Scan for the cell matching the given text and deliver its (X, Y) coordinate at center. 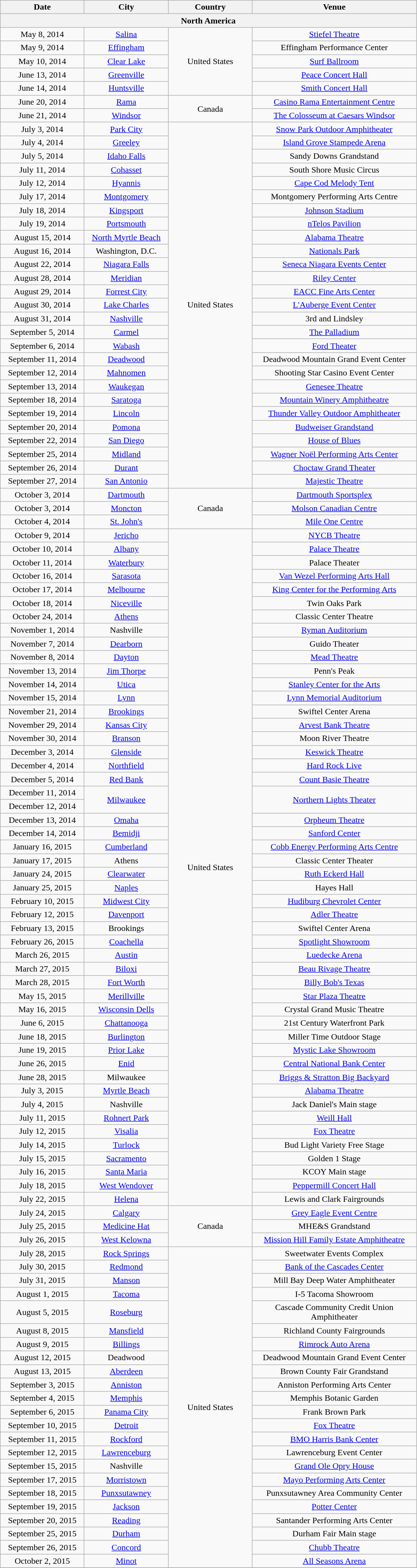
Sandy Downs Grandstand (334, 156)
Reading (126, 1520)
August 16, 2014 (42, 251)
Bemidji (126, 833)
Effingham Performance Center (334, 48)
Huntsville (126, 88)
Santander Performing Arts Center (334, 1520)
June 20, 2014 (42, 102)
Red Bank (126, 779)
Durant (126, 468)
Medicine Hat (126, 1226)
February 12, 2015 (42, 915)
Cascade Community Credit Union Amphitheater (334, 1312)
July 3, 2015 (42, 1091)
July 24, 2015 (42, 1212)
Kansas City (126, 725)
January 17, 2015 (42, 861)
Minot (126, 1561)
August 13, 2015 (42, 1371)
Beau Rivage Theatre (334, 969)
August 12, 2015 (42, 1358)
Mayo Performing Arts Center (334, 1479)
Bud Light Variety Free Stage (334, 1145)
Dartmouth Sportsplex (334, 495)
Thunder Valley Outdoor Amphitheater (334, 414)
Mystic Lake Showroom (334, 1050)
Naples (126, 888)
Wisconsin Dells (126, 1009)
September 10, 2015 (42, 1425)
July 14, 2015 (42, 1145)
October 2, 2015 (42, 1561)
Twin Oaks Park (334, 603)
November 7, 2014 (42, 644)
Panama City (126, 1412)
Classic Center Theatre (334, 617)
Washington, D.C. (126, 251)
Rockford (126, 1439)
Genesee Theatre (334, 386)
BMO Harris Bank Center (334, 1439)
Richland County Fairgrounds (334, 1331)
July 28, 2015 (42, 1253)
Hard Rock Live (334, 765)
Brown County Fair Grandstand (334, 1371)
August 9, 2015 (42, 1344)
Saratoga (126, 400)
Palace Theatre (334, 549)
21st Century Waterfront Park (334, 1023)
Molson Canadian Centre (334, 508)
Montgomery (126, 197)
Orpheum Theatre (334, 820)
Adler Theatre (334, 915)
October 9, 2014 (42, 535)
Montgomery Performing Arts Centre (334, 197)
December 13, 2014 (42, 820)
September 4, 2015 (42, 1398)
Spotlight Showroom (334, 942)
Ryman Auditorium (334, 630)
Visalia (126, 1131)
July 22, 2015 (42, 1199)
Billings (126, 1344)
Greenville (126, 75)
Idaho Falls (126, 156)
July 31, 2015 (42, 1280)
Arvest Bank Theatre (334, 725)
Lincoln (126, 414)
nTelos Pavilion (334, 224)
August 30, 2014 (42, 305)
Clear Lake (126, 61)
Biloxi (126, 969)
Niceville (126, 603)
Midwest City (126, 901)
September 20, 2014 (42, 427)
Hyannis (126, 183)
July 12, 2015 (42, 1131)
Windsor (126, 115)
I-5 Tacoma Showroom (334, 1294)
Park City (126, 129)
Lawrenceburg Event Center (334, 1452)
Count Basie Theatre (334, 779)
Austin (126, 955)
Lewis and Clark Fairgrounds (334, 1199)
Cobb Energy Performing Arts Centre (334, 847)
September 15, 2015 (42, 1466)
August 28, 2014 (42, 278)
Carmel (126, 332)
Frank Brown Park (334, 1412)
October 17, 2014 (42, 589)
Effingham (126, 48)
Stiefel Theatre (334, 34)
February 26, 2015 (42, 942)
Classic Center Theater (334, 861)
October 4, 2014 (42, 522)
July 19, 2014 (42, 224)
Punxsutawney (126, 1493)
August 22, 2014 (42, 264)
Nationals Park (334, 251)
August 5, 2015 (42, 1312)
Utica (126, 684)
July 17, 2014 (42, 197)
Jack Daniel's Main stage (334, 1104)
August 1, 2015 (42, 1294)
December 14, 2014 (42, 833)
September 19, 2014 (42, 414)
June 6, 2015 (42, 1023)
Hayes Hall (334, 888)
Mahnomen (126, 373)
December 5, 2014 (42, 779)
June 14, 2014 (42, 88)
Central National Bank Center (334, 1064)
June 21, 2014 (42, 115)
Tacoma (126, 1294)
Lynn Memorial Auditorium (334, 698)
September 26, 2015 (42, 1547)
Clearwater (126, 874)
Briggs & Stratton Big Backyard (334, 1077)
Enid (126, 1064)
EACC Fine Arts Center (334, 291)
December 12, 2014 (42, 806)
July 12, 2014 (42, 183)
Wabash (126, 346)
Roseburg (126, 1312)
Star Plaza Theatre (334, 996)
Ruth Eckerd Hall (334, 874)
Portsmouth (126, 224)
September 12, 2015 (42, 1452)
Peppermill Concert Hall (334, 1185)
Kingsport (126, 210)
Merillville (126, 996)
November 30, 2014 (42, 738)
Omaha (126, 820)
Dayton (126, 657)
September 6, 2014 (42, 346)
September 25, 2015 (42, 1534)
Shooting Star Casino Event Center (334, 373)
South Shore Music Circus (334, 170)
Melbourne (126, 589)
March 28, 2015 (42, 982)
San Antonio (126, 481)
September 20, 2015 (42, 1520)
Greeley (126, 142)
Country (210, 7)
North Myrtle Beach (126, 237)
Venue (334, 7)
Mission Hill Family Estate Amphitheatre (334, 1240)
September 26, 2014 (42, 468)
Chubb Theatre (334, 1547)
Riley Center (334, 278)
Niagara Falls (126, 264)
January 25, 2015 (42, 888)
March 27, 2015 (42, 969)
Detroit (126, 1425)
Seneca Niagara Events Center (334, 264)
March 26, 2015 (42, 955)
Fort Worth (126, 982)
February 13, 2015 (42, 928)
July 26, 2015 (42, 1240)
September 27, 2014 (42, 481)
October 18, 2014 (42, 603)
NYCB Theatre (334, 535)
November 8, 2014 (42, 657)
Weill Hall (334, 1118)
June 13, 2014 (42, 75)
October 24, 2014 (42, 617)
Jim Thorpe (126, 671)
Salina (126, 34)
Memphis Botanic Garden (334, 1398)
July 5, 2014 (42, 156)
The Palladium (334, 332)
August 8, 2015 (42, 1331)
Durham Fair Main stage (334, 1534)
July 11, 2015 (42, 1118)
Mile One Centre (334, 522)
Potter Center (334, 1507)
November 21, 2014 (42, 711)
Stanley Center for the Arts (334, 684)
October 10, 2014 (42, 549)
July 18, 2014 (42, 210)
September 17, 2015 (42, 1479)
All Seasons Arena (334, 1561)
August 15, 2014 (42, 237)
May 8, 2014 (42, 34)
June 19, 2015 (42, 1050)
Myrtle Beach (126, 1091)
Mead Theatre (334, 657)
Albany (126, 549)
Wagner Noël Performing Arts Center (334, 454)
December 3, 2014 (42, 752)
Palace Theater (334, 562)
July 16, 2015 (42, 1172)
Crystal Grand Music Theatre (334, 1009)
Majestic Theatre (334, 481)
September 3, 2015 (42, 1385)
September 5, 2014 (42, 332)
Jericho (126, 535)
Davenport (126, 915)
Dartmouth (126, 495)
Choctaw Grand Theater (334, 468)
L'Auberge Event Center (334, 305)
MHE&S Grandstand (334, 1226)
Budweiser Grandstand (334, 427)
Cape Cod Melody Tent (334, 183)
September 13, 2014 (42, 386)
Punxsutawney Area Community Center (334, 1493)
Grey Eagle Event Centre (334, 1212)
KCOY Main stage (334, 1172)
Memphis (126, 1398)
May 9, 2014 (42, 48)
August 29, 2014 (42, 291)
Mill Bay Deep Water Amphitheater (334, 1280)
Sacramento (126, 1158)
Rama (126, 102)
July 25, 2015 (42, 1226)
Sanford Center (334, 833)
September 11, 2015 (42, 1439)
Moon River Theatre (334, 738)
St. John's (126, 522)
Island Grove Stampede Arena (334, 142)
Durham (126, 1534)
June 28, 2015 (42, 1077)
Branson (126, 738)
Sweetwater Events Complex (334, 1253)
August 31, 2014 (42, 319)
Sarasota (126, 576)
July 30, 2015 (42, 1267)
May 15, 2015 (42, 996)
Billy Bob's Texas (334, 982)
July 4, 2015 (42, 1104)
July 11, 2014 (42, 170)
Concord (126, 1547)
September 22, 2014 (42, 441)
Dearborn (126, 644)
Calgary (126, 1212)
Anniston (126, 1385)
February 10, 2015 (42, 901)
Penn's Peak (334, 671)
Waukegan (126, 386)
North America (208, 21)
January 16, 2015 (42, 847)
Miller Time Outdoor Stage (334, 1037)
West Wendover (126, 1185)
Keswick Theatre (334, 752)
November 15, 2014 (42, 698)
July 15, 2015 (42, 1158)
December 11, 2014 (42, 793)
Date (42, 7)
Glenside (126, 752)
Santa Maria (126, 1172)
November 13, 2014 (42, 671)
Lawrenceburg (126, 1452)
Jackson (126, 1507)
Luedecke Arena (334, 955)
September 6, 2015 (42, 1412)
Lynn (126, 698)
Bank of the Cascades Center (334, 1267)
Ford Theater (334, 346)
House of Blues (334, 441)
September 11, 2014 (42, 359)
Cumberland (126, 847)
Northern Lights Theater (334, 799)
Redmond (126, 1267)
Aberdeen (126, 1371)
Guido Theater (334, 644)
Rimrock Auto Arena (334, 1344)
November 29, 2014 (42, 725)
June 26, 2015 (42, 1064)
September 18, 2015 (42, 1493)
Midland (126, 454)
Snow Park Outdoor Amphitheater (334, 129)
Rock Springs (126, 1253)
Prior Lake (126, 1050)
Chattanooga (126, 1023)
Lake Charles (126, 305)
Pomona (126, 427)
Surf Ballroom (334, 61)
Peace Concert Hall (334, 75)
The Colosseum at Caesars Windsor (334, 115)
September 18, 2014 (42, 400)
City (126, 7)
West Kelowna (126, 1240)
October 16, 2014 (42, 576)
Turlock (126, 1145)
Manson (126, 1280)
Waterbury (126, 562)
November 14, 2014 (42, 684)
Mountain Winery Amphitheatre (334, 400)
Coachella (126, 942)
Burlington (126, 1037)
Morristown (126, 1479)
San Diego (126, 441)
Smith Concert Hall (334, 88)
Cohasset (126, 170)
Moncton (126, 508)
December 4, 2014 (42, 765)
Van Wezel Performing Arts Hall (334, 576)
July 18, 2015 (42, 1185)
King Center for the Performing Arts (334, 589)
July 4, 2014 (42, 142)
3rd and Lindsley (334, 319)
Casino Rama Entertainment Centre (334, 102)
May 16, 2015 (42, 1009)
Forrest City (126, 291)
Meridian (126, 278)
Johnson Stadium (334, 210)
January 24, 2015 (42, 874)
Anniston Performing Arts Center (334, 1385)
October 11, 2014 (42, 562)
May 10, 2014 (42, 61)
Mansfield (126, 1331)
June 18, 2015 (42, 1037)
September 19, 2015 (42, 1507)
July 3, 2014 (42, 129)
November 1, 2014 (42, 630)
Helena (126, 1199)
Grand Ole Opry House (334, 1466)
Rohnert Park (126, 1118)
September 25, 2014 (42, 454)
Golden 1 Stage (334, 1158)
September 12, 2014 (42, 373)
Hudiburg Chevrolet Center (334, 901)
Northfield (126, 765)
